Search for the cell housing the specified text and yield its (x, y) center coordinate. 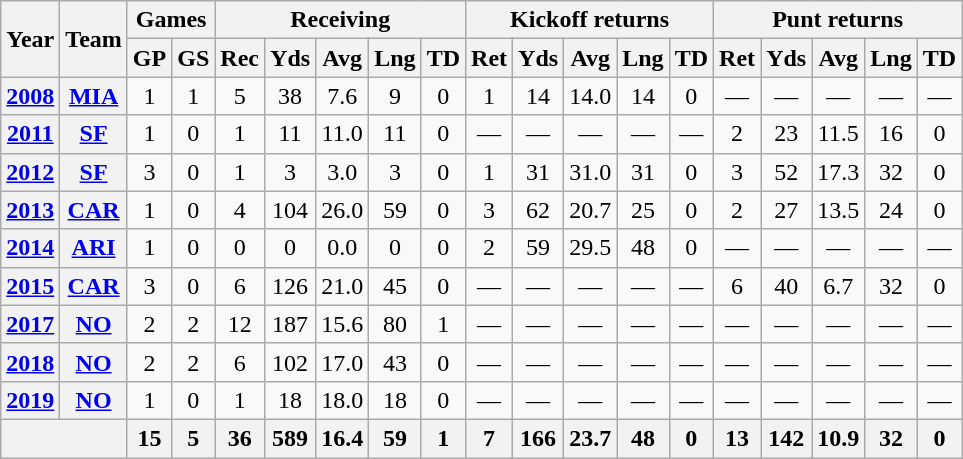
2015 (30, 286)
17.0 (342, 362)
12 (240, 324)
7.6 (342, 96)
36 (240, 438)
589 (290, 438)
2013 (30, 210)
Games (170, 20)
6.7 (838, 286)
Rec (240, 58)
15.6 (342, 324)
13.5 (838, 210)
16.4 (342, 438)
21.0 (342, 286)
2012 (30, 172)
16 (891, 134)
0.0 (342, 248)
166 (538, 438)
2014 (30, 248)
2018 (30, 362)
23 (786, 134)
7 (490, 438)
43 (395, 362)
Team (94, 39)
102 (290, 362)
3.0 (342, 172)
2008 (30, 96)
31.0 (590, 172)
27 (786, 210)
Year (30, 39)
4 (240, 210)
23.7 (590, 438)
40 (786, 286)
20.7 (590, 210)
126 (290, 286)
142 (786, 438)
15 (149, 438)
38 (290, 96)
2011 (30, 134)
45 (395, 286)
17.3 (838, 172)
9 (395, 96)
52 (786, 172)
Punt returns (838, 20)
10.9 (838, 438)
104 (290, 210)
24 (891, 210)
GS (194, 58)
26.0 (342, 210)
11.0 (342, 134)
13 (738, 438)
ARI (94, 248)
Receiving (340, 20)
62 (538, 210)
18.0 (342, 400)
2017 (30, 324)
2019 (30, 400)
11.5 (838, 134)
Kickoff returns (590, 20)
MIA (94, 96)
25 (643, 210)
80 (395, 324)
29.5 (590, 248)
187 (290, 324)
14.0 (590, 96)
GP (149, 58)
